For the text-containing cell, return its midpoint in [X, Y] coordinate format. 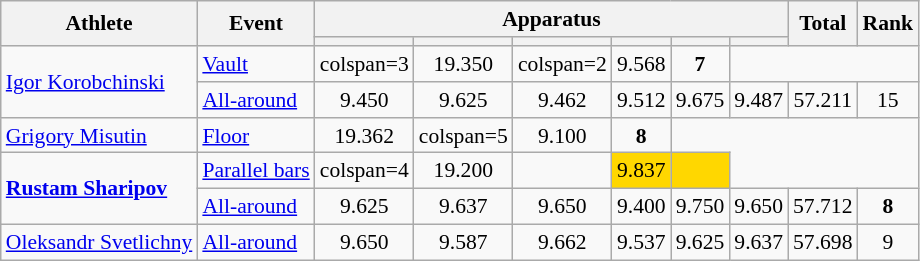
colspan=5 [464, 136]
19.200 [464, 171]
9.512 [642, 100]
Vault [256, 64]
9.400 [642, 207]
Oleksandr Svetlichny [100, 243]
colspan=3 [364, 64]
9.568 [642, 64]
Parallel bars [256, 171]
57.211 [822, 100]
7 [700, 64]
Floor [256, 136]
9.750 [700, 207]
9 [888, 243]
9.487 [758, 100]
9.537 [642, 243]
9.100 [562, 136]
57.698 [822, 243]
9.675 [700, 100]
Total [822, 24]
9.462 [562, 100]
9.662 [562, 243]
15 [888, 100]
Event [256, 24]
Apparatus [552, 19]
19.350 [464, 64]
Grigory Misutin [100, 136]
Rank [888, 24]
Rustam Sharipov [100, 188]
9.837 [642, 171]
colspan=2 [562, 64]
Igor Korobchinski [100, 82]
colspan=4 [364, 171]
19.362 [364, 136]
57.712 [822, 207]
9.587 [464, 243]
Athlete [100, 24]
9.450 [364, 100]
